For the text-containing cell, return its midpoint in [X, Y] coordinate format. 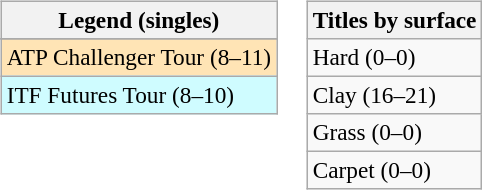
Clay (16–21) [394, 95]
Legend (singles) [138, 20]
ITF Futures Tour (8–10) [138, 95]
Grass (0–0) [394, 133]
Titles by surface [394, 20]
Hard (0–0) [394, 57]
ATP Challenger Tour (8–11) [138, 57]
Carpet (0–0) [394, 171]
